Extract the (x, y) coordinate from the center of the cell holding the provided text.  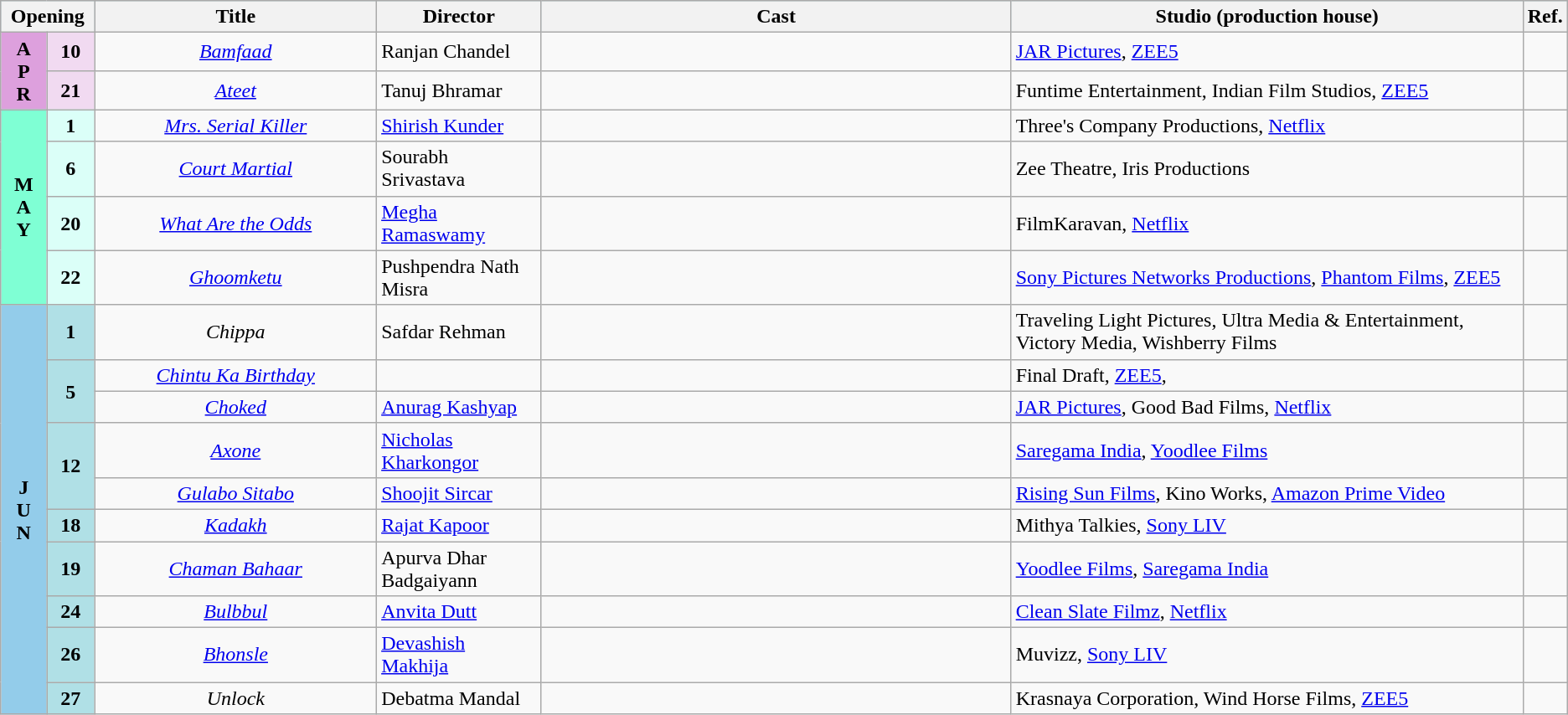
20 (70, 223)
Chaman Bahaar (236, 568)
Chippa (236, 332)
10 (70, 52)
Zee Theatre, Iris Productions (1266, 169)
Devashish Makhija (459, 655)
Traveling Light Pictures, Ultra Media & Entertainment, Victory Media, Wishberry Films (1266, 332)
Debatma Mandal (459, 698)
JAR Pictures, Good Bad Films, Netflix (1266, 407)
Choked (236, 407)
Apurva Dhar Badgaiyann (459, 568)
Shirish Kunder (459, 126)
Opening (48, 17)
Cast (776, 17)
Megha Ramaswamy (459, 223)
19 (70, 568)
Tanuj Bhramar (459, 90)
Sony Pictures Networks Productions, Phantom Films, ZEE5 (1266, 278)
24 (70, 612)
MAY (23, 208)
Court Martial (236, 169)
Title (236, 17)
Final Draft, ZEE5, (1266, 375)
Safdar Rehman (459, 332)
Bulbbul (236, 612)
Saregama India, Yoodlee Films (1266, 450)
Muvizz, Sony LIV (1266, 655)
APR (23, 71)
Mithya Talkies, Sony LIV (1266, 525)
18 (70, 525)
Unlock (236, 698)
Anvita Dutt (459, 612)
Three's Company Productions, Netflix (1266, 126)
JUN (23, 509)
26 (70, 655)
27 (70, 698)
Kadakh (236, 525)
Clean Slate Filmz, Netflix (1266, 612)
12 (70, 466)
Ranjan Chandel (459, 52)
Bamfaad (236, 52)
Yoodlee Films, Saregama India (1266, 568)
6 (70, 169)
Gulabo Sitabo (236, 493)
Director (459, 17)
Ref. (1545, 17)
21 (70, 90)
Studio (production house) (1266, 17)
Bhonsle (236, 655)
5 (70, 391)
Pushpendra Nath Misra (459, 278)
Krasnaya Corporation, Wind Horse Films, ZEE5 (1266, 698)
Funtime Entertainment, Indian Film Studios, ZEE5 (1266, 90)
Ateet (236, 90)
Rajat Kapoor (459, 525)
Axone (236, 450)
Mrs. Serial Killer (236, 126)
Shoojit Sircar (459, 493)
FilmKaravan, Netflix (1266, 223)
Sourabh Srivastava (459, 169)
Anurag Kashyap (459, 407)
Chintu Ka Birthday (236, 375)
22 (70, 278)
Rising Sun Films, Kino Works, Amazon Prime Video (1266, 493)
Ghoomketu (236, 278)
What Are the Odds (236, 223)
JAR Pictures, ZEE5 (1266, 52)
Nicholas Kharkongor (459, 450)
